Identify which cell holds the provided text, then report its (X, Y) central coordinate. 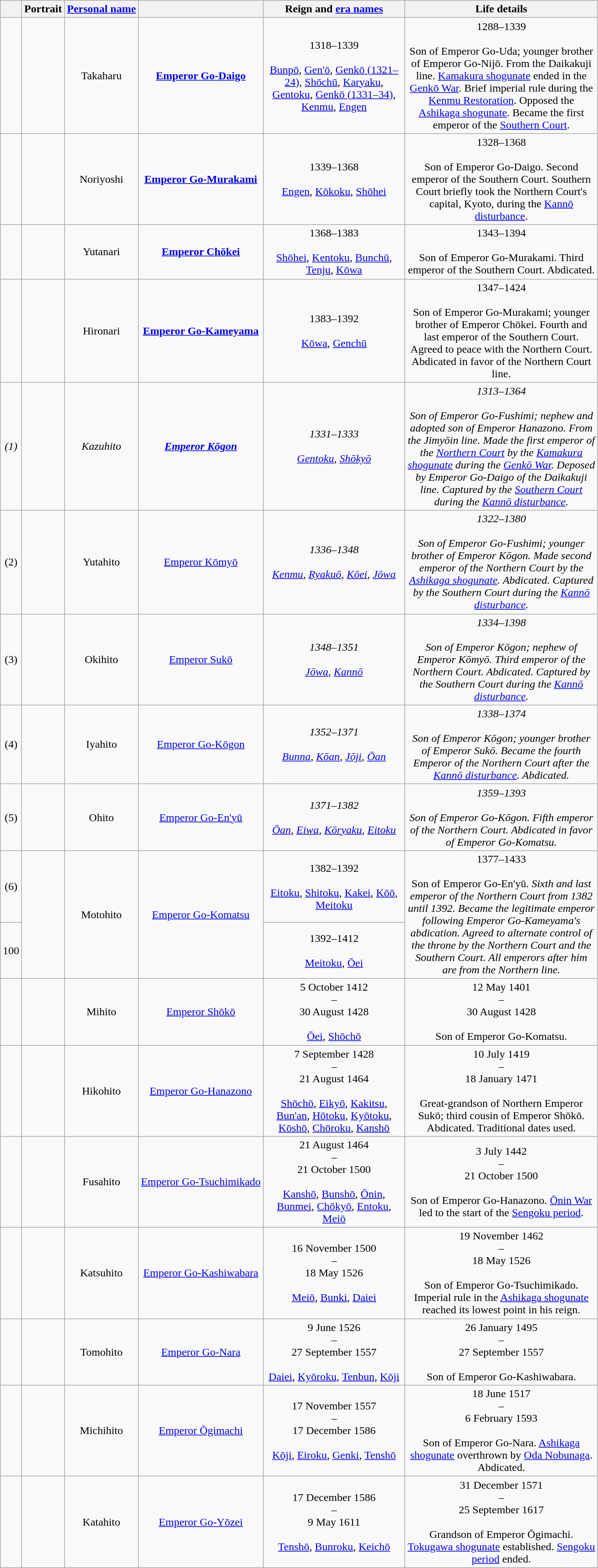
Katahito (101, 1522)
(4) (11, 745)
Hikohito (101, 1091)
1383–1392Kōwa, Genchū (334, 331)
Tomohito (101, 1352)
21 August 1464–21 October 1500Kanshō, Bunshō, Ōnin, Bunmei, Chōkyō, Entoku, Meiō (334, 1182)
Hironari (101, 331)
Okihito (101, 659)
Reign and era names (334, 9)
Personal name (101, 9)
Emperor Go-Yōzei (201, 1522)
26 January 1495–27 September 1557Son of Emperor Go-Kashiwabara. (501, 1352)
(2) (11, 562)
17 November 1557–17 December 1586Kōji, Eiroku, Genki, Tenshō (334, 1431)
Motohito (101, 914)
1352–1371Bunna, Kōan, Jōji, Ōan (334, 745)
Katsuhito (101, 1273)
Emperor Shōkō (201, 1012)
12 May 1401–30 August 1428Son of Emperor Go-Komatsu. (501, 1012)
Fusahito (101, 1182)
10 July 1419–18 January 1471Great-grandson of Northern Emperor Sukō; third cousin of Emperor Shōkō. Abdicated. Traditional dates used. (501, 1091)
Yutahito (101, 562)
7 September 1428–21 August 1464Shōchō, Eikyō, Kakitsu, Bun'an, Hōtoku, Kyōtoku, Kōshō, Chōroku, Kanshō (334, 1091)
Emperor Go-Kameyama (201, 331)
Emperor Kōmyō (201, 562)
Emperor Ōgimachi (201, 1431)
Iyahito (101, 745)
Emperor Go-Murakami (201, 179)
5 October 1412–30 August 1428Ōei, Shōchō (334, 1012)
Kazuhito (101, 447)
(6) (11, 886)
1336–1348Kenmu, Ryakuō, Kōei, Jōwa (334, 562)
Noriyoshi (101, 179)
Mihito (101, 1012)
100 (11, 951)
1368–1383Shōhei, Kentoku, Bunchū, Tenju, Kōwa (334, 252)
9 June 1526–27 September 1557Daiei, Kyōroku, Tenbun, Kōji (334, 1352)
1331–1333Gentoku, Shōkyō (334, 447)
18 June 1517–6 February 1593Son of Emperor Go-Nara. Ashikaga shogunate overthrown by Oda Nobunaga. Abdicated. (501, 1431)
17 December 1586–9 May 1611Tenshō, Bunroku, Keichō (334, 1522)
1348–1351Jōwa, Kannō (334, 659)
Emperor Go-Komatsu (201, 914)
Life details (501, 9)
16 November 1500–18 May 1526Meiō, Bunki, Daiei (334, 1273)
1318–1339Bunpō, Gen'ō, Genkō (1321–24), Shōchū, Karyaku, Gentoku, Genkō (1331–34), Kenmu, Engen (334, 76)
Emperor Chōkei (201, 252)
Emperor Go-Tsuchimikado (201, 1182)
Emperor Go-Hanazono (201, 1091)
31 December 1571–25 September 1617Grandson of Emperor Ōgimachi. Tokugawa shogunate established. Sengoku period ended. (501, 1522)
1359–1393Son of Emperor Go-Kōgon. Fifth emperor of the Northern Court. Abdicated in favor of Emperor Go-Komatsu. (501, 817)
1382–1392Eitoku, Shitoku, Kakei, Kōō, Meitoku (334, 886)
(3) (11, 659)
3 July 1442–21 October 1500Son of Emperor Go-Hanazono. Ōnin War led to the start of the Sengoku period. (501, 1182)
Ohito (101, 817)
(1) (11, 447)
1392–1412Meitoku, Ōei (334, 951)
19 November 1462–18 May 1526Son of Emperor Go-Tsuchimikado. Imperial rule in the Ashikaga shogunate reached its lowest point in his reign. (501, 1273)
Emperor Go-Kōgon (201, 745)
1371–1382Ōan, Eiwa, Kōryaku, Eitoku (334, 817)
Portrait (43, 9)
Emperor Go-Kashiwabara (201, 1273)
Emperor Sukō (201, 659)
Emperor Go-En'yū (201, 817)
Michihito (101, 1431)
1339–1368Engen, Kōkoku, Shōhei (334, 179)
Yutanari (101, 252)
Emperor Go-Nara (201, 1352)
(5) (11, 817)
Emperor Go-Daigo (201, 76)
Takaharu (101, 76)
1343–1394Son of Emperor Go-Murakami. Third emperor of the Southern Court. Abdicated. (501, 252)
Emperor Kōgon (201, 447)
